From the cell containing the given text, extract its center point as [X, Y] coordinate. 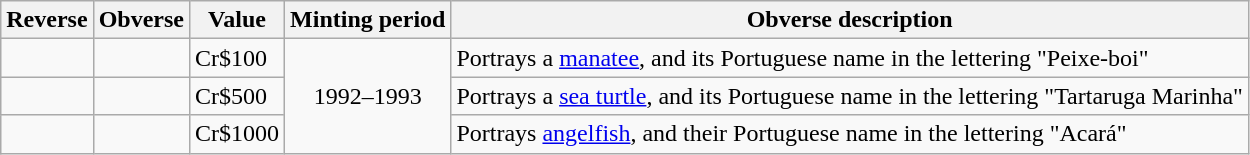
Obverse description [850, 20]
Cr$100 [236, 58]
Portrays a sea turtle, and its Portuguese name in the lettering "Tartaruga Marinha" [850, 96]
Minting period [368, 20]
Portrays angelfish, and their Portuguese name in the lettering "Acará" [850, 134]
1992–1993 [368, 96]
Obverse [141, 20]
Value [236, 20]
Cr$500 [236, 96]
Cr$1000 [236, 134]
Portrays a manatee, and its Portuguese name in the lettering "Peixe-boi" [850, 58]
Reverse [47, 20]
